Capture the cell that displays the provided text and extract its [x, y] central coordinate. 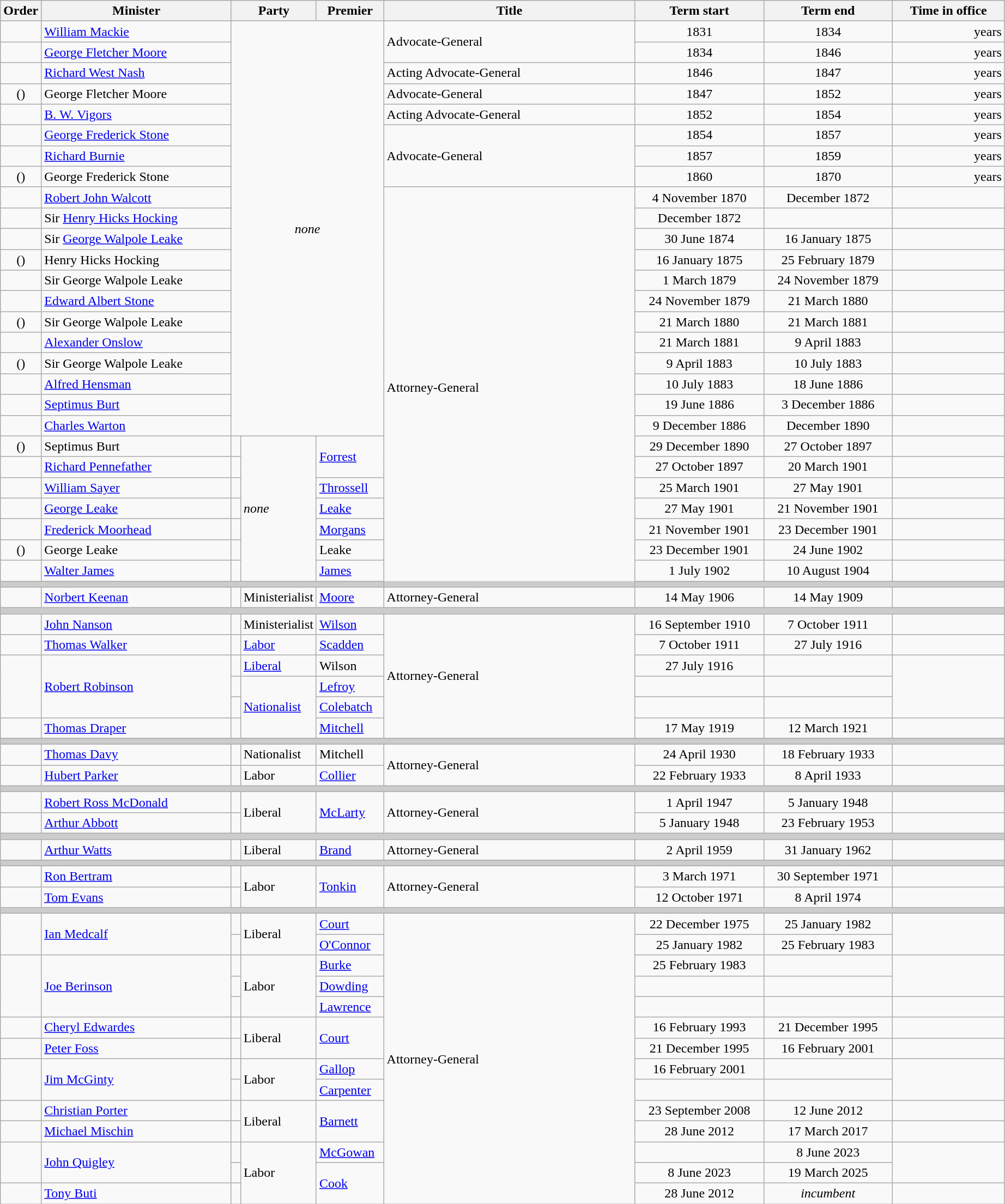
10 August 1904 [828, 570]
Charles Warton [136, 425]
Premier [350, 11]
Burke [350, 965]
Robert John Walcott [136, 197]
Term start [699, 11]
William Mackie [136, 32]
Arthur Abbott [136, 823]
9 December 1886 [699, 425]
Sir Henry Hicks Hocking [136, 218]
John Nanson [136, 624]
30 June 1874 [699, 239]
Colebatch [350, 707]
23 February 1953 [828, 823]
3 March 1971 [699, 877]
Time in office [948, 11]
19 March 2025 [828, 1173]
Barnett [350, 1121]
3 December 1886 [828, 405]
James [350, 570]
Michael Mischin [136, 1131]
8 April 1974 [828, 897]
Norbert Keenan [136, 598]
Thomas Walker [136, 645]
O'Connor [350, 945]
18 June 1886 [828, 384]
Forrest [350, 457]
Robert Ross McDonald [136, 802]
Brand [350, 849]
Morgans [350, 529]
2 April 1959 [699, 849]
12 June 2012 [828, 1110]
Title [509, 11]
Robert Robinson [136, 686]
8 April 1933 [828, 775]
Frederick Moorhead [136, 529]
Cheryl Edwardes [136, 1027]
B. W. Vigors [136, 114]
Walter James [136, 570]
1870 [828, 177]
Christian Porter [136, 1110]
Scadden [350, 645]
16 September 1910 [699, 624]
Alfred Hensman [136, 384]
25 March 1901 [699, 488]
19 June 1886 [699, 405]
30 September 1971 [828, 877]
24 April 1930 [699, 755]
1 March 1879 [699, 281]
1 July 1902 [699, 570]
Tony Buti [136, 1194]
22 February 1933 [699, 775]
McLarty [350, 812]
Ian Medcalf [136, 934]
1860 [699, 177]
18 February 1933 [828, 755]
Thomas Davy [136, 755]
Lefroy [350, 686]
Carpenter [350, 1090]
Ron Bertram [136, 877]
12 October 1971 [699, 897]
24 June 1902 [828, 550]
1859 [828, 156]
16 February 1993 [699, 1027]
John Quigley [136, 1163]
Term end [828, 11]
Henry Hicks Hocking [136, 260]
Joe Berinson [136, 986]
December 1890 [828, 425]
Arthur Watts [136, 849]
Jim McGinty [136, 1079]
Party [274, 11]
Dowding [350, 986]
Edward Albert Stone [136, 301]
Hubert Parker [136, 775]
Cook [350, 1183]
Throssell [350, 488]
incumbent [828, 1194]
20 March 1901 [828, 467]
4 November 1870 [699, 197]
31 January 1962 [828, 849]
Lawrence [350, 1007]
14 May 1909 [828, 598]
25 February 1879 [828, 260]
12 March 1921 [828, 728]
Collier [350, 775]
Tonkin [350, 887]
Gallop [350, 1069]
Tom Evans [136, 897]
1831 [699, 32]
Thomas Draper [136, 728]
23 September 2008 [699, 1110]
17 March 2017 [828, 1131]
Richard West Nash [136, 73]
1 April 1947 [699, 802]
Alexander Onslow [136, 343]
William Sayer [136, 488]
Richard Pennefather [136, 467]
Moore [350, 598]
14 May 1906 [699, 598]
Minister [136, 11]
22 December 1975 [699, 924]
Order [21, 11]
17 May 1919 [699, 728]
Peter Foss [136, 1048]
29 December 1890 [699, 446]
Richard Burnie [136, 156]
McGowan [350, 1152]
